Return [x, y] of the center of cell containing provided text 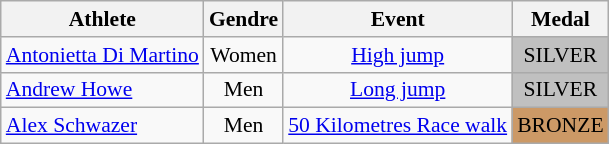
Andrew Howe [102, 90]
Women [244, 55]
Long jump [398, 90]
Event [398, 19]
Gendre [244, 19]
BRONZE [560, 126]
Alex Schwazer [102, 126]
50 Kilometres Race walk [398, 126]
High jump [398, 55]
Medal [560, 19]
Antonietta Di Martino [102, 55]
Athlete [102, 19]
